Detect which cell encompasses the target text, then output its [X, Y] center coordinate. 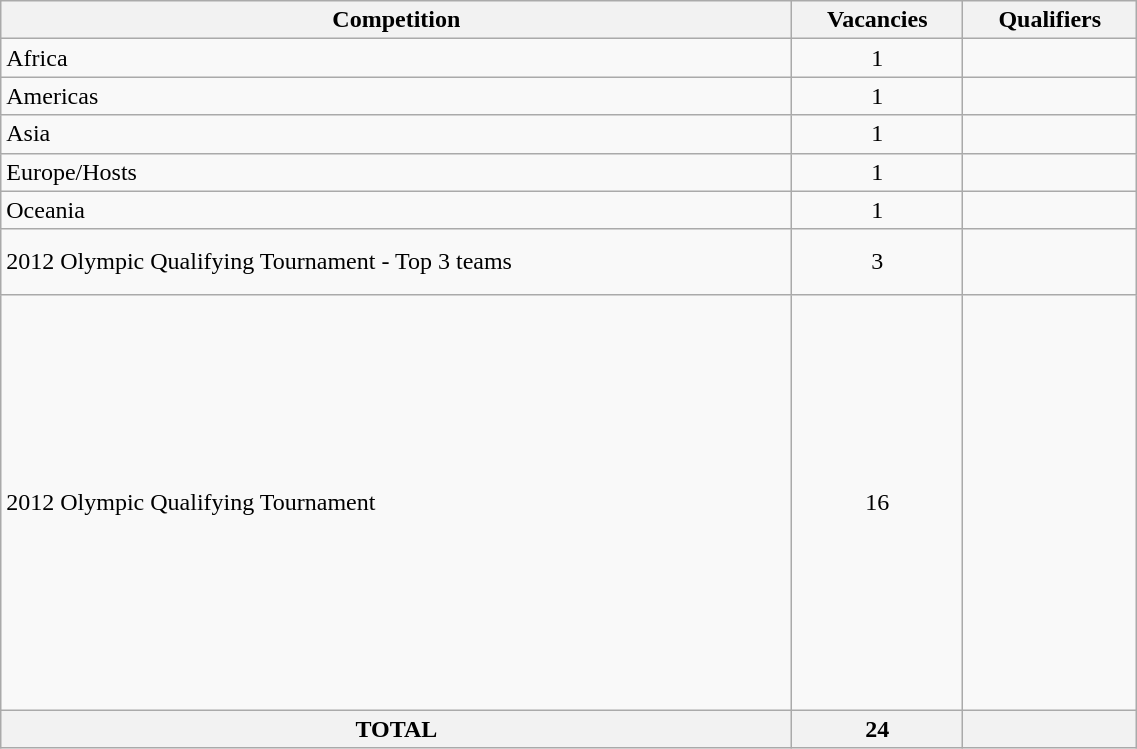
Vacancies [878, 20]
TOTAL [396, 729]
Africa [396, 58]
Qualifiers [1050, 20]
Asia [396, 134]
2012 Olympic Qualifying Tournament [396, 502]
Oceania [396, 210]
3 [878, 262]
24 [878, 729]
2012 Olympic Qualifying Tournament - Top 3 teams [396, 262]
Europe/Hosts [396, 172]
16 [878, 502]
Competition [396, 20]
Americas [396, 96]
